Capture the cell that displays the provided text and extract its [x, y] central coordinate. 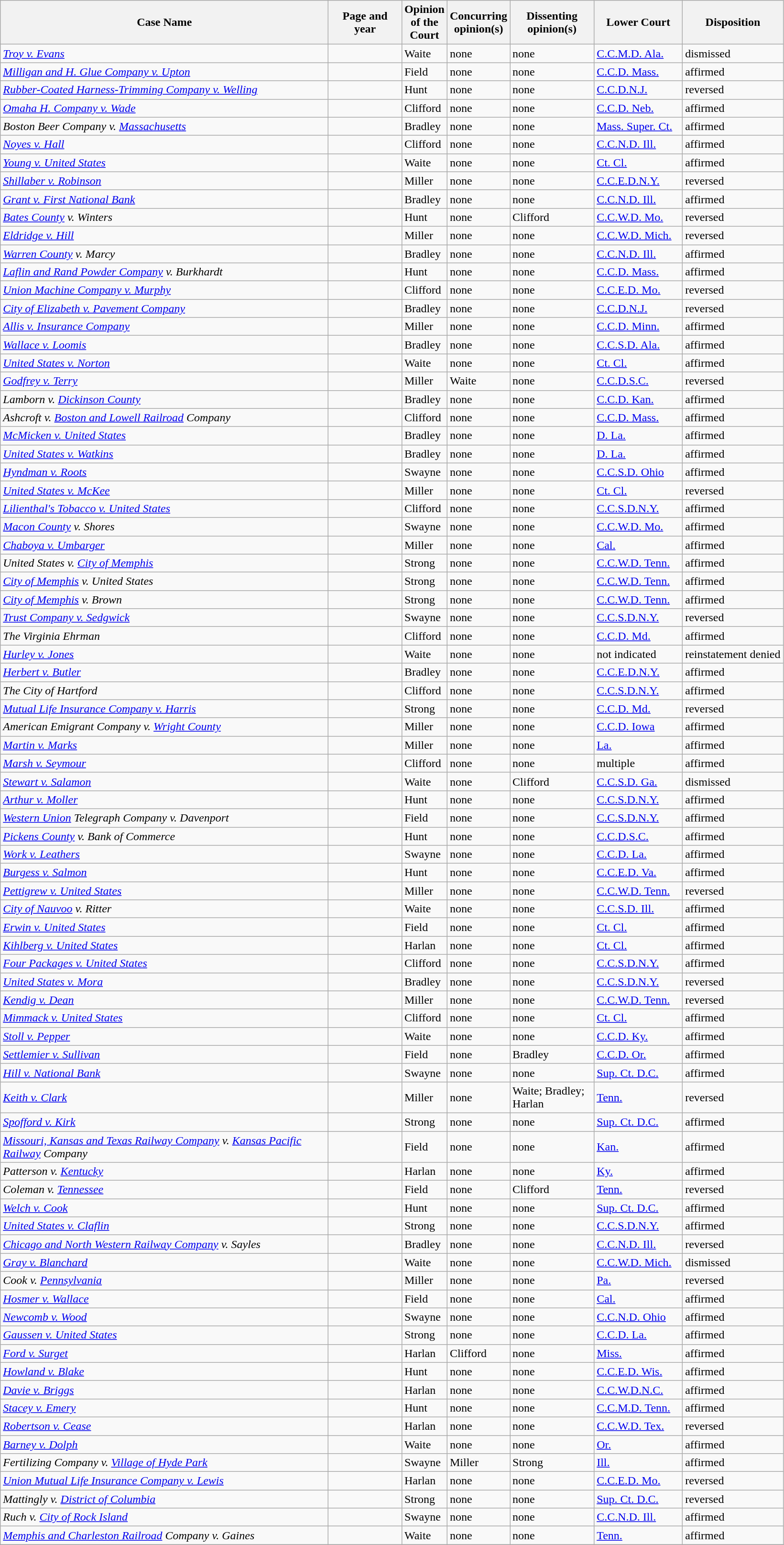
Arthur v. Moller [164, 800]
Erwin v. United States [164, 927]
Cook v. Pennsylvania [164, 1281]
Hill v. National Bank [164, 1073]
Shillaber v. Robinson [164, 181]
Martin v. Marks [164, 745]
C.C.S.D. Ohio [639, 472]
Mattingly v. District of Columbia [164, 1499]
United States v. Watkins [164, 454]
Welch v. Cook [164, 1208]
Howland v. Blake [164, 1371]
Coleman v. Tennessee [164, 1190]
Laflin and Rand Powder Company v. Burkhardt [164, 272]
City of Nauvoo v. Ritter [164, 909]
Gaussen v. United States [164, 1335]
Macon County v. Shores [164, 526]
Allis v. Insurance Company [164, 327]
C.C.E.D. Wis. [639, 1371]
Burgess v. Salmon [164, 873]
C.C.E.D. Va. [639, 873]
Robertson v. Cease [164, 1426]
United States v. Claflin [164, 1226]
Mutual Life Insurance Company v. Harris [164, 709]
Bates County v. Winters [164, 217]
C.C.D. Or. [639, 1054]
City of Elizabeth v. Pavement Company [164, 308]
Patterson v. Kentucky [164, 1172]
Noyes v. Hall [164, 144]
Page and year [365, 22]
C.C.W.D.N.C. [639, 1390]
not indicated [639, 654]
C.C.S.D. Ga. [639, 781]
C.C.D. Kan. [639, 399]
Omaha H. Company v. Wade [164, 108]
Missouri, Kansas and Texas Railway Company v. Kansas Pacific Railway Company [164, 1147]
Trust Company v. Sedgwick [164, 618]
Pa. [639, 1281]
Davie v. Briggs [164, 1390]
C.C.N.D. Ohio [639, 1317]
multiple [639, 763]
The Virginia Ehrman [164, 636]
Ky. [639, 1172]
Grant v. First National Bank [164, 199]
C.C.D. Neb. [639, 108]
The City of Hartford [164, 690]
Pettigrew v. United States [164, 891]
Ashcroft v. Boston and Lowell Railroad Company [164, 417]
American Emigrant Company v. Wright County [164, 727]
Miss. [639, 1353]
Marsh v. Seymour [164, 763]
Eldridge v. Hill [164, 235]
Pickens County v. Bank of Commerce [164, 836]
City of Memphis v. Brown [164, 600]
Stoll v. Pepper [164, 1036]
Disposition [733, 22]
Waite; Bradley; Harlan [552, 1097]
La. [639, 745]
Fertilizing Company v. Village of Hyde Park [164, 1463]
Lilienthal's Tobacco v. United States [164, 508]
Ill. [639, 1463]
Hosmer v. Wallace [164, 1299]
C.C.D. Iowa [639, 727]
Herbert v. Butler [164, 672]
Lamborn v. Dickinson County [164, 399]
Kendig v. Dean [164, 1000]
United States v. Mora [164, 982]
Godfrey v. Terry [164, 381]
Stewart v. Salamon [164, 781]
Kihlberg v. United States [164, 945]
Boston Beer Company v. Massachusetts [164, 126]
Mass. Super. Ct. [639, 126]
Rubber-Coated Harness-Trimming Company v. Welling [164, 90]
C.C.M.D. Tenn. [639, 1408]
Chaboya v. Umbarger [164, 545]
Settlemier v. Sullivan [164, 1054]
Or. [639, 1445]
Dissenting opinion(s) [552, 22]
C.C.D. Ky. [639, 1036]
Union Machine Company v. Murphy [164, 290]
Wallace v. Loomis [164, 345]
City of Memphis v. United States [164, 581]
Mimmack v. United States [164, 1018]
Newcomb v. Wood [164, 1317]
C.C.W.D. Tex. [639, 1426]
Lower Court [639, 22]
Ruch v. City of Rock Island [164, 1517]
Opinion of the Court [425, 22]
Barney v. Dolph [164, 1445]
C.C.S.D. Ill. [639, 909]
Spofford v. Kirk [164, 1122]
Ford v. Surget [164, 1353]
Milligan and H. Glue Company v. Upton [164, 72]
Work v. Leathers [164, 855]
Memphis and Charleston Railroad Company v. Gaines [164, 1535]
Chicago and North Western Railway Company v. Sayles [164, 1244]
C.C.D. Minn. [639, 327]
Hyndman v. Roots [164, 472]
Young v. United States [164, 163]
reinstatement denied [733, 654]
Stacey v. Emery [164, 1408]
C.C.M.D. Ala. [639, 54]
Troy v. Evans [164, 54]
Kan. [639, 1147]
Concurring opinion(s) [478, 22]
Union Mutual Life Insurance Company v. Lewis [164, 1481]
United States v. City of Memphis [164, 563]
Gray v. Blanchard [164, 1262]
Western Union Telegraph Company v. Davenport [164, 818]
United States v. McKee [164, 490]
C.C.S.D. Ala. [639, 345]
United States v. Norton [164, 363]
Case Name [164, 22]
Four Packages v. United States [164, 964]
Warren County v. Marcy [164, 254]
Keith v. Clark [164, 1097]
Hurley v. Jones [164, 654]
McMicken v. United States [164, 436]
